Detect which cell encompasses the target text, then output its (X, Y) center coordinate. 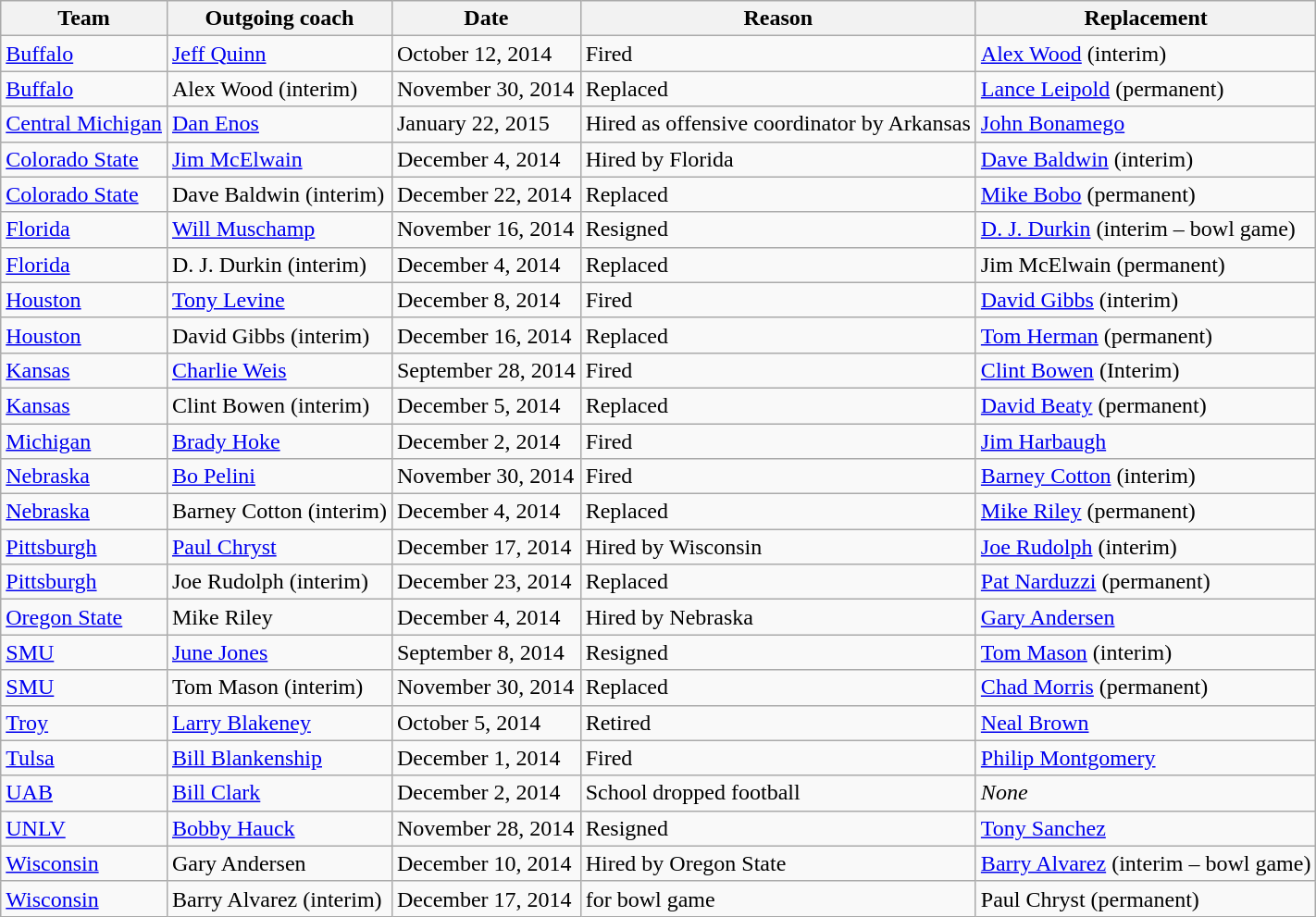
September 8, 2014 (486, 652)
Mike Riley (279, 617)
November 16, 2014 (486, 229)
Barry Alvarez (interim – bowl game) (1146, 863)
Date (486, 19)
Tulsa (84, 758)
Will Muschamp (279, 229)
September 28, 2014 (486, 370)
January 22, 2015 (486, 124)
December 8, 2014 (486, 300)
Troy (84, 723)
November 28, 2014 (486, 828)
December 5, 2014 (486, 405)
Bill Blankenship (279, 758)
Hired by Oregon State (777, 863)
Mike Riley (permanent) (1146, 512)
Charlie Weis (279, 370)
Oregon State (84, 617)
UNLV (84, 828)
Hired by Wisconsin (777, 547)
None (1146, 793)
Bill Clark (279, 793)
Clint Bowen (interim) (279, 405)
Bobby Hauck (279, 828)
Paul Chryst (permanent) (1146, 898)
Hired as offensive coordinator by Arkansas (777, 124)
December 1, 2014 (486, 758)
December 23, 2014 (486, 582)
Jeff Quinn (279, 54)
Clint Bowen (Interim) (1146, 370)
December 16, 2014 (486, 335)
Jim Harbaugh (1146, 441)
Larry Blakeney (279, 723)
Reason (777, 19)
Retired (777, 723)
Outgoing coach (279, 19)
Chad Morris (permanent) (1146, 688)
John Bonamego (1146, 124)
Mike Bobo (permanent) (1146, 194)
October 12, 2014 (486, 54)
Barry Alvarez (interim) (279, 898)
Tom Herman (permanent) (1146, 335)
Bo Pelini (279, 477)
Pat Narduzzi (permanent) (1146, 582)
Team (84, 19)
December 10, 2014 (486, 863)
Jim McElwain (279, 159)
School dropped football (777, 793)
D. J. Durkin (interim) (279, 265)
David Beaty (permanent) (1146, 405)
Paul Chryst (279, 547)
Michigan (84, 441)
October 5, 2014 (486, 723)
December 22, 2014 (486, 194)
Jim McElwain (permanent) (1146, 265)
Dan Enos (279, 124)
Hired by Nebraska (777, 617)
Tony Sanchez (1146, 828)
Philip Montgomery (1146, 758)
for bowl game (777, 898)
UAB (84, 793)
Hired by Florida (777, 159)
June Jones (279, 652)
Central Michigan (84, 124)
Lance Leipold (permanent) (1146, 89)
Replacement (1146, 19)
Tony Levine (279, 300)
Brady Hoke (279, 441)
Neal Brown (1146, 723)
D. J. Durkin (interim – bowl game) (1146, 229)
